Locate the cell with the specified text and output its [x, y] center coordinate. 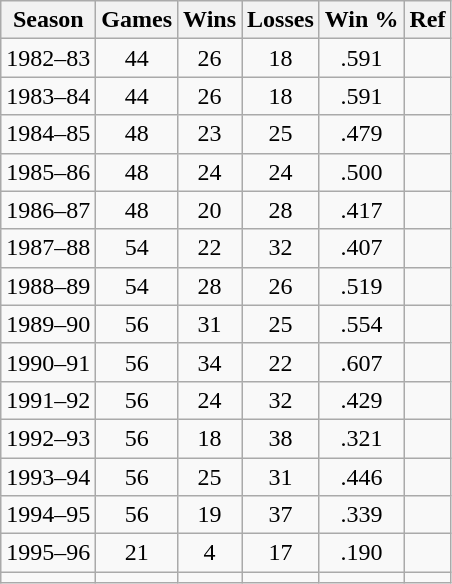
19 [210, 515]
1993–94 [48, 477]
1985–86 [48, 172]
.446 [362, 477]
1991–92 [48, 400]
1992–93 [48, 438]
1987–88 [48, 248]
1994–95 [48, 515]
23 [210, 134]
.407 [362, 248]
Season [48, 20]
1986–87 [48, 210]
Ref [428, 20]
.321 [362, 438]
1983–84 [48, 96]
4 [210, 553]
38 [281, 438]
.190 [362, 553]
21 [137, 553]
.607 [362, 362]
.479 [362, 134]
.500 [362, 172]
1990–91 [48, 362]
Games [137, 20]
1989–90 [48, 324]
1984–85 [48, 134]
Losses [281, 20]
1995–96 [48, 553]
.554 [362, 324]
.339 [362, 515]
1988–89 [48, 286]
1982–83 [48, 58]
34 [210, 362]
.417 [362, 210]
17 [281, 553]
.519 [362, 286]
Win % [362, 20]
20 [210, 210]
37 [281, 515]
.429 [362, 400]
Wins [210, 20]
